Output the [x, y] coordinate of the center of the cell containing the given text.  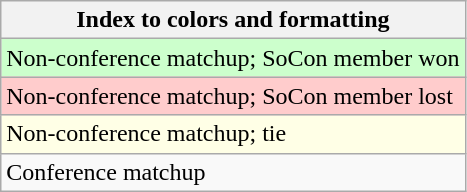
Non-conference matchup; tie [233, 134]
Conference matchup [233, 172]
Non-conference matchup; SoCon member lost [233, 96]
Index to colors and formatting [233, 20]
Non-conference matchup; SoCon member won [233, 58]
